Detect which cell encompasses the target text, then output its (X, Y) center coordinate. 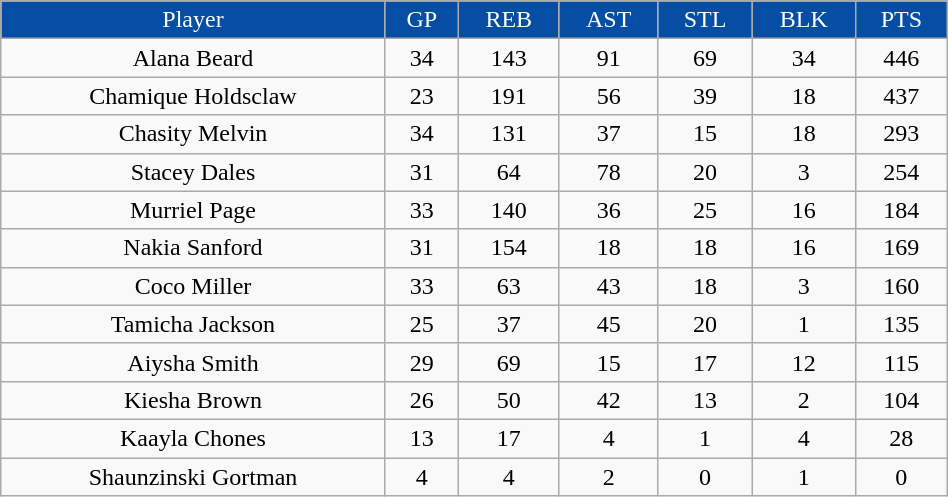
169 (901, 248)
Nakia Sanford (193, 248)
91 (608, 58)
Aiysha Smith (193, 362)
160 (901, 286)
Shaunzinski Gortman (193, 477)
45 (608, 324)
191 (508, 96)
Tamicha Jackson (193, 324)
293 (901, 134)
Chamique Holdsclaw (193, 96)
PTS (901, 20)
Coco Miller (193, 286)
184 (901, 210)
Chasity Melvin (193, 134)
63 (508, 286)
140 (508, 210)
64 (508, 172)
GP (422, 20)
Stacey Dales (193, 172)
115 (901, 362)
154 (508, 248)
135 (901, 324)
Alana Beard (193, 58)
39 (705, 96)
12 (804, 362)
50 (508, 400)
29 (422, 362)
446 (901, 58)
Player (193, 20)
42 (608, 400)
56 (608, 96)
Kiesha Brown (193, 400)
AST (608, 20)
78 (608, 172)
Kaayla Chones (193, 438)
23 (422, 96)
254 (901, 172)
43 (608, 286)
36 (608, 210)
26 (422, 400)
437 (901, 96)
REB (508, 20)
Murriel Page (193, 210)
143 (508, 58)
STL (705, 20)
BLK (804, 20)
131 (508, 134)
104 (901, 400)
28 (901, 438)
